For the text-containing cell, return its midpoint in [X, Y] coordinate format. 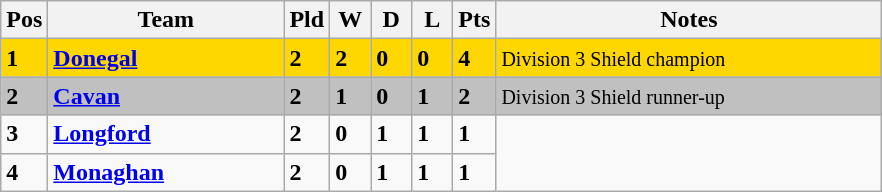
D [392, 20]
Pos [24, 20]
Division 3 Shield champion [689, 58]
3 [24, 134]
Division 3 Shield runner-up [689, 96]
Pld [307, 20]
Team [166, 20]
Donegal [166, 58]
Notes [689, 20]
Cavan [166, 96]
Pts [474, 20]
L [432, 20]
W [350, 20]
Monaghan [166, 172]
Longford [166, 134]
